Extract the (X, Y) coordinate from the center of the cell holding the provided text.  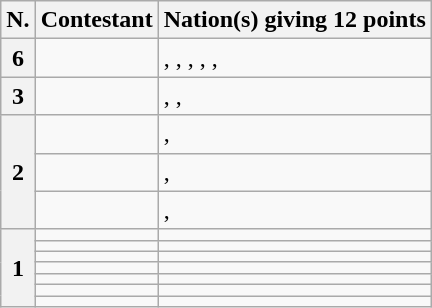
Nation(s) giving 12 points (294, 20)
, , , , , (294, 58)
3 (18, 96)
2 (18, 172)
6 (18, 58)
, , (294, 96)
1 (18, 268)
N. (18, 20)
Contestant (96, 20)
